For the text-containing cell, return its midpoint in (x, y) coordinate format. 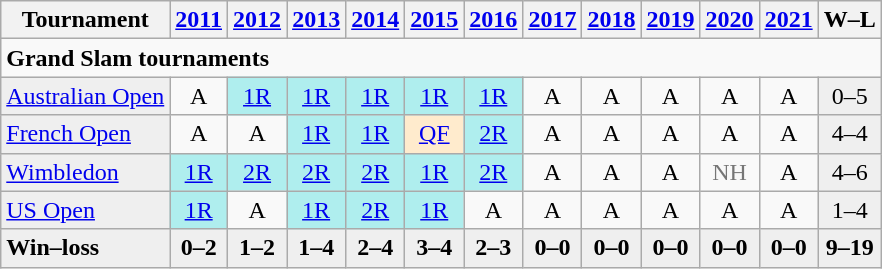
French Open (86, 134)
2–4 (376, 248)
NH (730, 172)
4–4 (850, 134)
2016 (494, 20)
2012 (258, 20)
2021 (788, 20)
W–L (850, 20)
2018 (612, 20)
0–5 (850, 96)
2017 (552, 20)
US Open (86, 210)
2019 (670, 20)
9–19 (850, 248)
2–3 (494, 248)
2011 (199, 20)
Grand Slam tournaments (441, 58)
Wimbledon (86, 172)
0–2 (199, 248)
2020 (730, 20)
4–6 (850, 172)
2014 (376, 20)
QF (434, 134)
Win–loss (86, 248)
1–2 (258, 248)
2013 (316, 20)
3–4 (434, 248)
Australian Open (86, 96)
Tournament (86, 20)
2015 (434, 20)
